For the text-containing cell, return its midpoint in (X, Y) coordinate format. 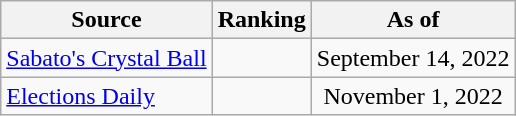
Ranking (262, 20)
As of (413, 20)
November 1, 2022 (413, 96)
Elections Daily (106, 96)
Source (106, 20)
September 14, 2022 (413, 58)
Sabato's Crystal Ball (106, 58)
